Identify which cell holds the provided text, then report its [X, Y] central coordinate. 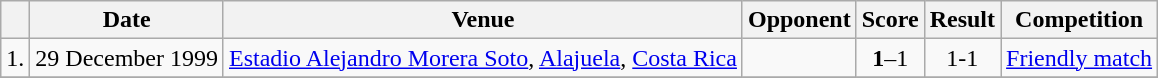
Estadio Alejandro Morera Soto, Alajuela, Costa Rica [482, 58]
Competition [1080, 20]
Score [890, 20]
Opponent [799, 20]
1-1 [962, 58]
Result [962, 20]
Venue [482, 20]
1–1 [890, 58]
29 December 1999 [127, 58]
1. [16, 58]
Friendly match [1080, 58]
Date [127, 20]
